Pinpoint the cell where the given text exists, returning its [x, y] midpoint coordinate. 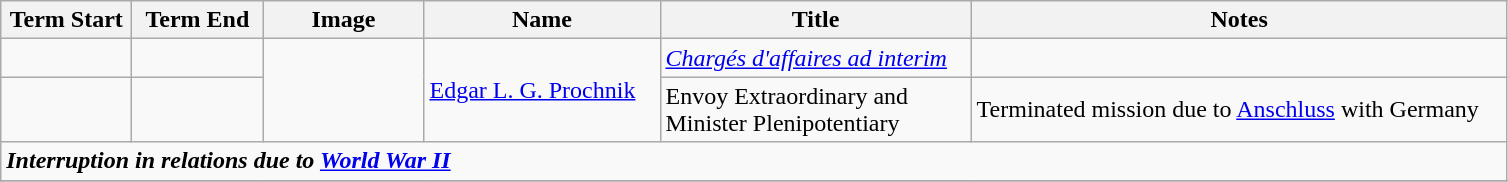
Edgar L. G. Prochnik [542, 90]
Image [344, 20]
Term Start [66, 20]
Title [816, 20]
Term End [198, 20]
Terminated mission due to Anschluss with Germany [1239, 110]
Interruption in relations due to World War II [754, 161]
Name [542, 20]
Chargés d'affaires ad interim [816, 58]
Envoy Extraordinary and Minister Plenipotentiary [816, 110]
Notes [1239, 20]
